Return the [x, y] coordinate for the center point of the cell that contains the specified text.  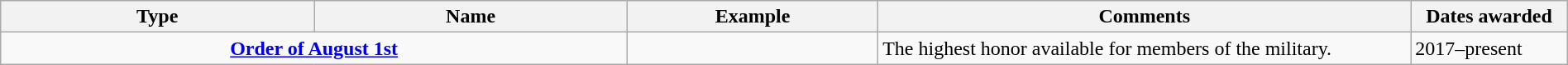
Type [157, 17]
The highest honor available for members of the military. [1145, 48]
Example [753, 17]
2017–present [1489, 48]
Dates awarded [1489, 17]
Order of August 1st [314, 48]
Name [471, 17]
Comments [1145, 17]
